Output the [X, Y] coordinate of the center of the cell containing the given text.  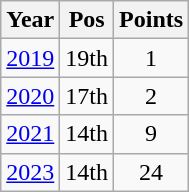
17th [87, 96]
Pos [87, 20]
19th [87, 58]
Points [152, 20]
2020 [30, 96]
2 [152, 96]
2021 [30, 134]
24 [152, 172]
Year [30, 20]
1 [152, 58]
9 [152, 134]
2019 [30, 58]
2023 [30, 172]
